Extract the (x, y) coordinate from the center of the cell holding the provided text.  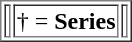
† = Series (66, 20)
